Return [X, Y] of the center of cell containing provided text 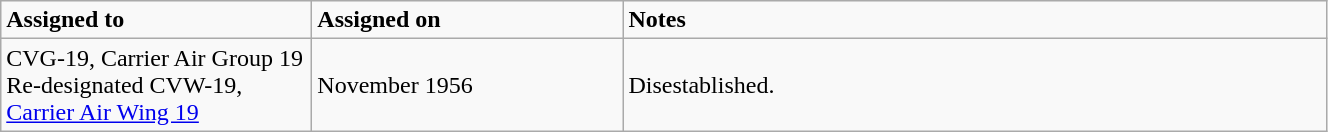
November 1956 [468, 85]
Disestablished. [975, 85]
CVG-19, Carrier Air Group 19Re-designated CVW-19, Carrier Air Wing 19 [156, 85]
Notes [975, 20]
Assigned to [156, 20]
Assigned on [468, 20]
